From the cell containing the given text, extract its center point as (X, Y) coordinate. 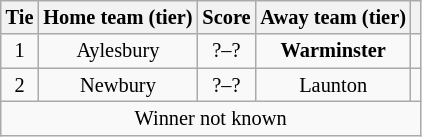
Tie (20, 17)
Aylesbury (118, 51)
Winner not known (211, 118)
1 (20, 51)
Home team (tier) (118, 17)
2 (20, 85)
Launton (332, 85)
Newbury (118, 85)
Away team (tier) (332, 17)
Score (226, 17)
Warminster (332, 51)
